Pinpoint the cell where the given text exists, returning its [X, Y] midpoint coordinate. 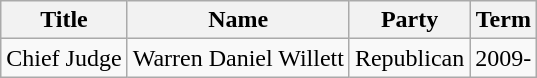
Warren Daniel Willett [238, 58]
Term [504, 20]
Title [64, 20]
2009- [504, 58]
Name [238, 20]
Party [409, 20]
Chief Judge [64, 58]
Republican [409, 58]
